Extract the (x, y) coordinate from the center of the cell holding the provided text.  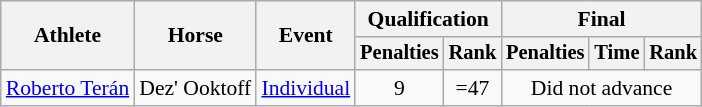
Athlete (68, 36)
Horse (195, 36)
Final (602, 19)
=47 (473, 88)
9 (399, 88)
Qualification (428, 19)
Did not advance (602, 88)
Time (616, 54)
Event (306, 36)
Individual (306, 88)
Roberto Terán (68, 88)
Dez' Ooktoff (195, 88)
